Locate the cell with the specified text and output its (X, Y) center coordinate. 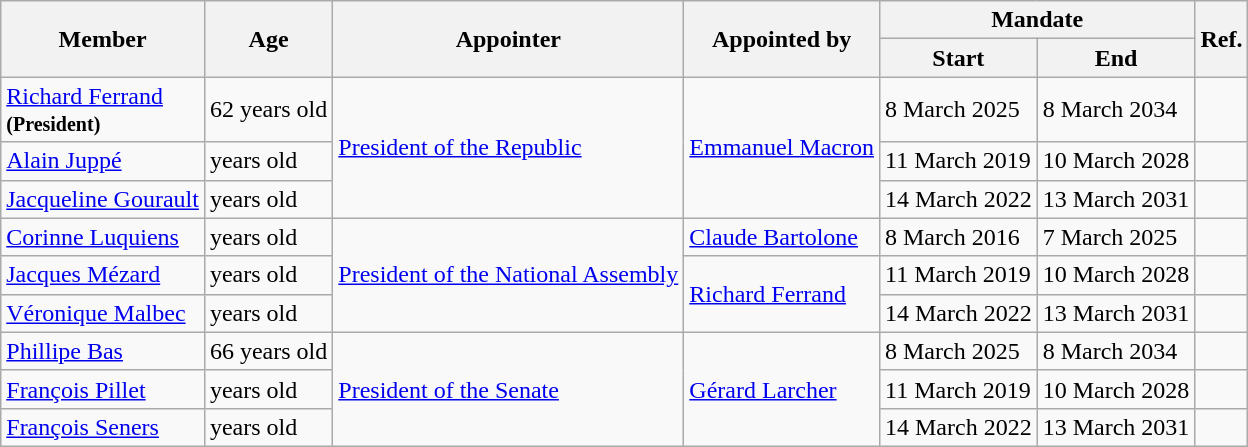
President of the National Assembly (508, 275)
8 March 2016 (958, 237)
Start (958, 58)
Claude Bartolone (782, 237)
Phillipe Bas (103, 351)
Richard Ferrand(President) (103, 110)
Appointer (508, 39)
President of the Republic (508, 148)
Alain Juppé (103, 161)
François Seners (103, 427)
Jacques Mézard (103, 275)
7 March 2025 (1116, 237)
François Pillet (103, 389)
Gérard Larcher (782, 389)
Richard Ferrand (782, 294)
Age (268, 39)
Véronique Malbec (103, 313)
66 years old (268, 351)
Member (103, 39)
Jacqueline Gourault (103, 199)
President of the Senate (508, 389)
Corinne Luquiens (103, 237)
End (1116, 58)
Emmanuel Macron (782, 148)
Mandate (1036, 20)
Ref. (1222, 39)
62 years old (268, 110)
Appointed by (782, 39)
